Search for the cell housing the specified text and yield its (x, y) center coordinate. 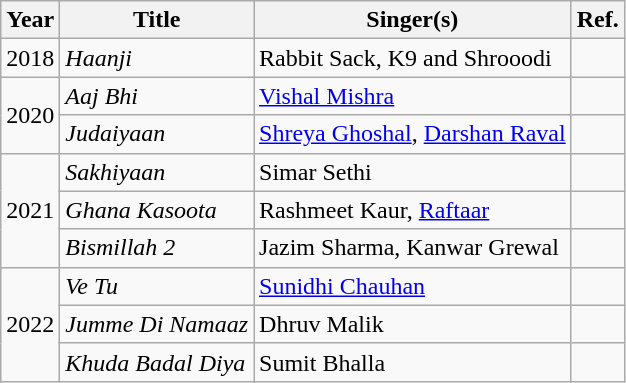
2020 (30, 115)
Haanji (157, 58)
Judaiyaan (157, 134)
Title (157, 20)
Jumme Di Namaaz (157, 324)
Aaj Bhi (157, 96)
2018 (30, 58)
Singer(s) (413, 20)
Vishal Mishra (413, 96)
Shreya Ghoshal, Darshan Raval (413, 134)
Sakhiyaan (157, 172)
Rashmeet Kaur, Raftaar (413, 210)
Rabbit Sack, K9 and Shrooodi (413, 58)
Ghana Kasoota (157, 210)
Ref. (598, 20)
Bismillah 2 (157, 248)
Jazim Sharma, Kanwar Grewal (413, 248)
Sumit Bhalla (413, 362)
Year (30, 20)
Ve Tu (157, 286)
Sunidhi Chauhan (413, 286)
Simar Sethi (413, 172)
Khuda Badal Diya (157, 362)
2021 (30, 210)
Dhruv Malik (413, 324)
2022 (30, 324)
